Detect which cell encompasses the target text, then output its (X, Y) center coordinate. 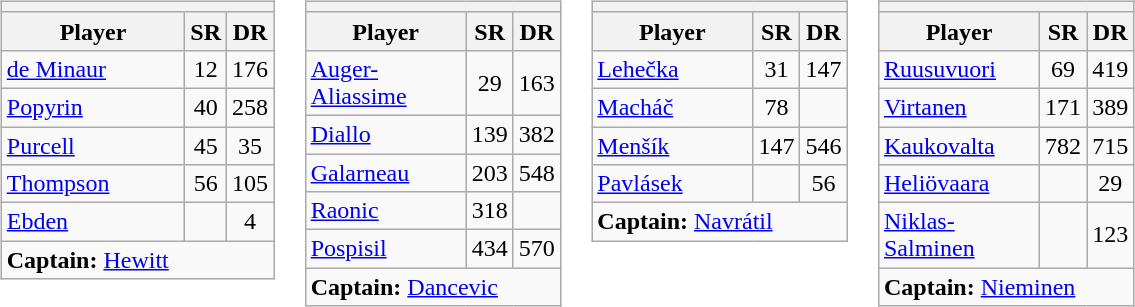
Popyrin (93, 107)
Captain: Nieminen (1006, 287)
570 (536, 249)
de Minaur (93, 69)
Heliövaara (958, 184)
35 (250, 145)
12 (206, 69)
Ebden (93, 222)
Purcell (93, 145)
434 (490, 249)
Raonic (386, 211)
Pospisil (386, 249)
546 (824, 145)
Macháč (672, 107)
Auger-Aliassime (386, 82)
318 (490, 211)
715 (1110, 145)
389 (1110, 107)
31 (776, 69)
105 (250, 184)
78 (776, 107)
Diallo (386, 134)
Captain: Dancevic (432, 287)
Captain: Navrátil (720, 222)
139 (490, 134)
Galarneau (386, 173)
171 (1064, 107)
Pavlásek (672, 184)
Thompson (93, 184)
Virtanen (958, 107)
419 (1110, 69)
203 (490, 173)
40 (206, 107)
Menšík (672, 145)
Ruusuvuori (958, 69)
163 (536, 82)
Kaukovalta (958, 145)
Niklas-Salminen (958, 236)
548 (536, 173)
69 (1064, 69)
Lehečka (672, 69)
123 (1110, 236)
4 (250, 222)
Captain: Hewitt (137, 260)
176 (250, 69)
45 (206, 145)
382 (536, 134)
782 (1064, 145)
258 (250, 107)
